Provide the [x, y] coordinate of the cell's center where the given text is located.  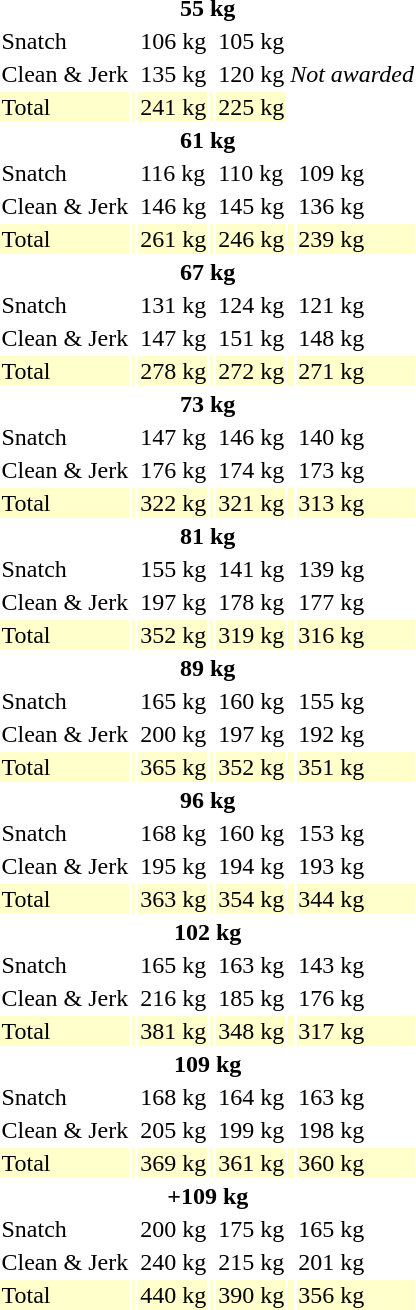
175 kg [252, 1229]
316 kg [356, 635]
192 kg [356, 734]
178 kg [252, 602]
151 kg [252, 338]
381 kg [174, 1031]
185 kg [252, 998]
216 kg [174, 998]
140 kg [356, 437]
271 kg [356, 371]
360 kg [356, 1163]
319 kg [252, 635]
199 kg [252, 1130]
361 kg [252, 1163]
148 kg [356, 338]
141 kg [252, 569]
356 kg [356, 1295]
89 kg [208, 668]
354 kg [252, 899]
121 kg [356, 305]
201 kg [356, 1262]
205 kg [174, 1130]
81 kg [208, 536]
177 kg [356, 602]
239 kg [356, 239]
240 kg [174, 1262]
215 kg [252, 1262]
173 kg [356, 470]
278 kg [174, 371]
153 kg [356, 833]
174 kg [252, 470]
139 kg [356, 569]
272 kg [252, 371]
73 kg [208, 404]
193 kg [356, 866]
369 kg [174, 1163]
195 kg [174, 866]
440 kg [174, 1295]
261 kg [174, 239]
344 kg [356, 899]
143 kg [356, 965]
116 kg [174, 173]
317 kg [356, 1031]
105 kg [252, 41]
136 kg [356, 206]
102 kg [208, 932]
131 kg [174, 305]
348 kg [252, 1031]
164 kg [252, 1097]
61 kg [208, 140]
225 kg [252, 107]
135 kg [174, 74]
67 kg [208, 272]
120 kg [252, 74]
194 kg [252, 866]
Not awarded [352, 74]
110 kg [252, 173]
321 kg [252, 503]
246 kg [252, 239]
198 kg [356, 1130]
+109 kg [208, 1196]
313 kg [356, 503]
106 kg [174, 41]
365 kg [174, 767]
241 kg [174, 107]
124 kg [252, 305]
390 kg [252, 1295]
96 kg [208, 800]
322 kg [174, 503]
363 kg [174, 899]
145 kg [252, 206]
351 kg [356, 767]
